Pinpoint the cell where the given text exists, returning its [x, y] midpoint coordinate. 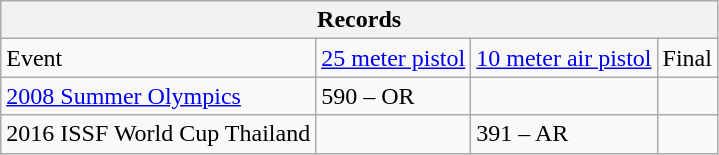
2008 Summer Olympics [158, 96]
391 – AR [564, 134]
10 meter air pistol [564, 58]
Event [158, 58]
590 – OR [394, 96]
Records [360, 20]
Final [687, 58]
25 meter pistol [394, 58]
2016 ISSF World Cup Thailand [158, 134]
